Search for the cell housing the specified text and yield its (x, y) center coordinate. 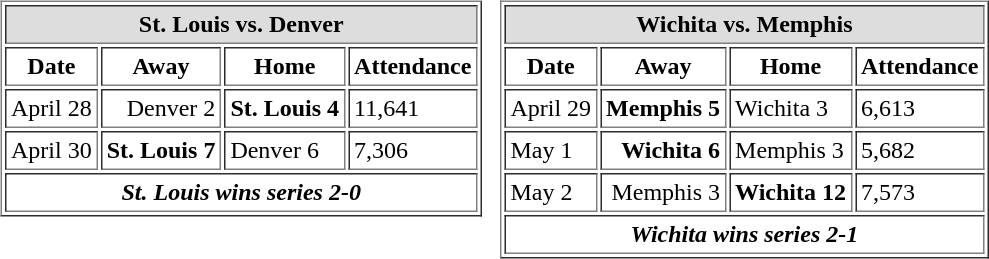
Denver 2 (162, 108)
Denver 6 (284, 150)
Wichita vs. Memphis (744, 24)
St. Louis wins series 2-0 (241, 192)
5,682 (920, 150)
Wichita 12 (790, 192)
7,306 (412, 150)
11,641 (412, 108)
May 1 (550, 150)
Memphis 5 (663, 108)
7,573 (920, 192)
St. Louis vs. Denver (241, 24)
6,613 (920, 108)
April 28 (52, 108)
April 29 (550, 108)
St. Louis 7 (162, 150)
April 30 (52, 150)
Wichita 6 (663, 150)
St. Louis 4 (284, 108)
Wichita 3 (790, 108)
Wichita wins series 2-1 (744, 234)
May 2 (550, 192)
